Return the (x, y) coordinate for the center point of the cell that contains the specified text.  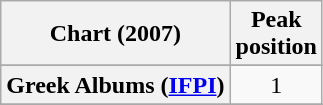
Peakposition (276, 34)
Chart (2007) (116, 34)
1 (276, 85)
Greek Albums (IFPI) (116, 85)
